Identify which cell holds the provided text, then report its (x, y) central coordinate. 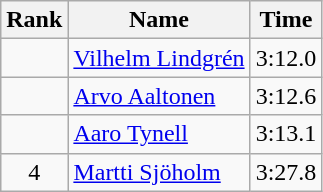
3:13.1 (286, 134)
3:12.6 (286, 96)
Name (159, 20)
Aaro Tynell (159, 134)
Time (286, 20)
3:27.8 (286, 172)
Arvo Aaltonen (159, 96)
Martti Sjöholm (159, 172)
Rank (34, 20)
4 (34, 172)
Vilhelm Lindgrén (159, 58)
3:12.0 (286, 58)
